Capture the cell that displays the provided text and extract its (x, y) central coordinate. 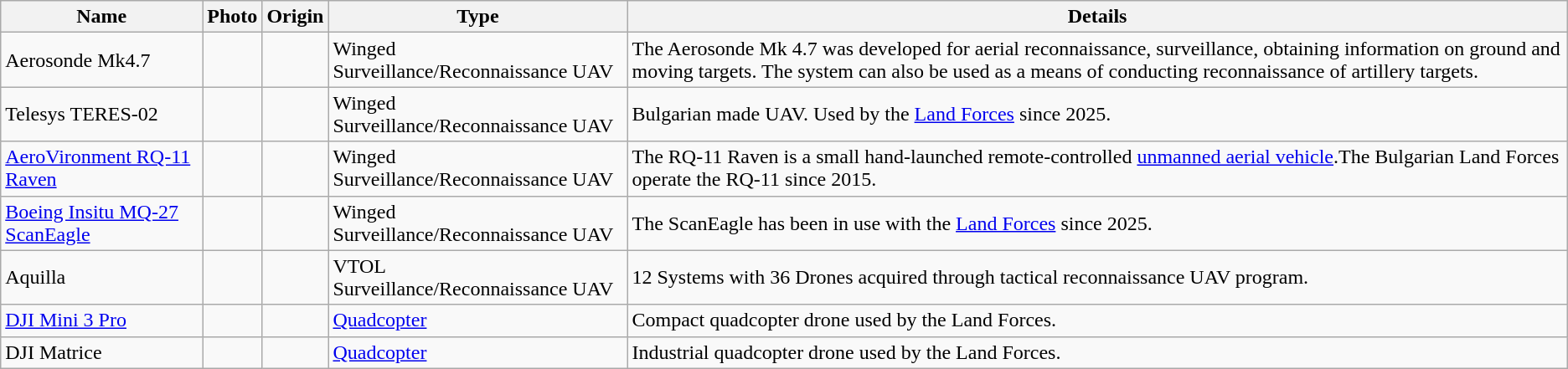
12 Systems with 36 Drones acquired through tactical reconnaissance UAV program. (1097, 278)
The ScanEagle has been in use with the Land Forces since 2025. (1097, 223)
Aerosonde Mk4.7 (102, 60)
DJI Mini 3 Pro (102, 320)
Industrial quadcopter drone used by the Land Forces. (1097, 352)
Boeing Insitu MQ-27 ScanEagle (102, 223)
Type (477, 17)
AeroVironment RQ-11 Raven (102, 169)
Telesys TERES-02 (102, 114)
The RQ-11 Raven is a small hand-launched remote-controlled unmanned aerial vehicle.The Bulgarian Land Forces operate the RQ-11 since 2015. (1097, 169)
DJI Matrice (102, 352)
Origin (295, 17)
Name (102, 17)
VTOL Surveillance/Reconnaissance UAV (477, 278)
Photo (233, 17)
Compact quadcopter drone used by the Land Forces. (1097, 320)
Bulgarian made UAV. Used by the Land Forces since 2025. (1097, 114)
Aquilla (102, 278)
Details (1097, 17)
